Return (X, Y) of the center of cell containing provided text 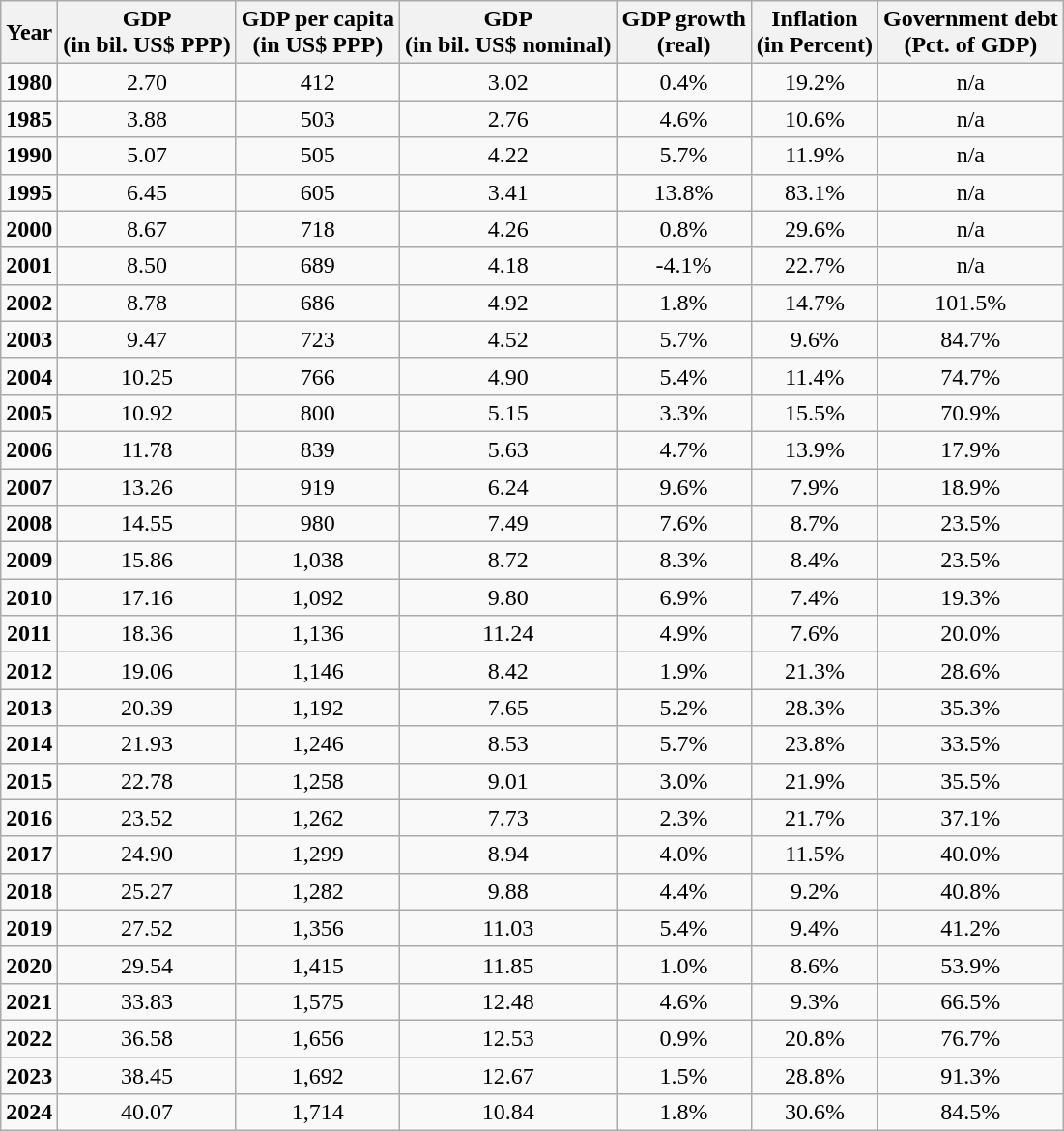
1985 (29, 119)
8.3% (684, 561)
10.6% (814, 119)
GDP per capita(in US$ PPP) (317, 33)
Government debt(Pct. of GDP) (971, 33)
Inflation(in Percent) (814, 33)
Year (29, 33)
4.7% (684, 449)
2013 (29, 708)
-4.1% (684, 266)
4.18 (508, 266)
2012 (29, 671)
27.52 (147, 928)
839 (317, 449)
1990 (29, 156)
11.5% (814, 855)
15.86 (147, 561)
5.07 (147, 156)
28.8% (814, 1076)
14.7% (814, 303)
17.9% (971, 449)
21.7% (814, 818)
13.9% (814, 449)
4.9% (684, 634)
9.80 (508, 597)
1,038 (317, 561)
12.48 (508, 1001)
718 (317, 229)
66.5% (971, 1001)
0.9% (684, 1038)
8.50 (147, 266)
1,282 (317, 891)
70.9% (971, 413)
1,262 (317, 818)
2024 (29, 1113)
9.4% (814, 928)
5.2% (684, 708)
24.90 (147, 855)
3.41 (508, 192)
766 (317, 376)
605 (317, 192)
505 (317, 156)
29.6% (814, 229)
15.5% (814, 413)
20.39 (147, 708)
800 (317, 413)
11.85 (508, 965)
21.3% (814, 671)
1,692 (317, 1076)
1,192 (317, 708)
21.9% (814, 781)
GDP(in bil. US$ nominal) (508, 33)
1,258 (317, 781)
40.07 (147, 1113)
19.3% (971, 597)
30.6% (814, 1113)
8.94 (508, 855)
36.58 (147, 1038)
12.67 (508, 1076)
7.73 (508, 818)
91.3% (971, 1076)
412 (317, 82)
19.2% (814, 82)
4.4% (684, 891)
11.03 (508, 928)
0.8% (684, 229)
35.5% (971, 781)
22.7% (814, 266)
28.6% (971, 671)
7.49 (508, 524)
2018 (29, 891)
74.7% (971, 376)
4.52 (508, 339)
40.8% (971, 891)
2005 (29, 413)
GDP(in bil. US$ PPP) (147, 33)
20.8% (814, 1038)
101.5% (971, 303)
6.9% (684, 597)
503 (317, 119)
4.92 (508, 303)
1,575 (317, 1001)
2002 (29, 303)
37.1% (971, 818)
38.45 (147, 1076)
20.0% (971, 634)
11.9% (814, 156)
1,656 (317, 1038)
1,246 (317, 744)
53.9% (971, 965)
28.3% (814, 708)
3.02 (508, 82)
8.42 (508, 671)
2009 (29, 561)
33.83 (147, 1001)
13.26 (147, 486)
11.24 (508, 634)
10.92 (147, 413)
41.2% (971, 928)
686 (317, 303)
8.72 (508, 561)
76.7% (971, 1038)
919 (317, 486)
4.0% (684, 855)
2019 (29, 928)
1,146 (317, 671)
2001 (29, 266)
2.76 (508, 119)
8.53 (508, 744)
2015 (29, 781)
1.0% (684, 965)
33.5% (971, 744)
1,136 (317, 634)
8.4% (814, 561)
10.84 (508, 1113)
689 (317, 266)
21.93 (147, 744)
3.88 (147, 119)
2004 (29, 376)
2017 (29, 855)
17.16 (147, 597)
7.4% (814, 597)
1980 (29, 82)
980 (317, 524)
723 (317, 339)
2016 (29, 818)
1,356 (317, 928)
18.9% (971, 486)
9.2% (814, 891)
8.67 (147, 229)
9.3% (814, 1001)
25.27 (147, 891)
84.5% (971, 1113)
2010 (29, 597)
2021 (29, 1001)
1.5% (684, 1076)
29.54 (147, 965)
1,092 (317, 597)
40.0% (971, 855)
6.24 (508, 486)
4.26 (508, 229)
2.70 (147, 82)
13.8% (684, 192)
8.78 (147, 303)
3.0% (684, 781)
2003 (29, 339)
2014 (29, 744)
2022 (29, 1038)
2011 (29, 634)
6.45 (147, 192)
4.22 (508, 156)
2020 (29, 965)
GDP growth(real) (684, 33)
83.1% (814, 192)
1995 (29, 192)
7.9% (814, 486)
23.52 (147, 818)
8.6% (814, 965)
1,415 (317, 965)
2007 (29, 486)
5.15 (508, 413)
22.78 (147, 781)
19.06 (147, 671)
84.7% (971, 339)
11.78 (147, 449)
1.9% (684, 671)
1,299 (317, 855)
1,714 (317, 1113)
9.47 (147, 339)
12.53 (508, 1038)
2.3% (684, 818)
2023 (29, 1076)
8.7% (814, 524)
10.25 (147, 376)
9.01 (508, 781)
2006 (29, 449)
2000 (29, 229)
11.4% (814, 376)
18.36 (147, 634)
14.55 (147, 524)
9.88 (508, 891)
7.65 (508, 708)
2008 (29, 524)
23.8% (814, 744)
5.63 (508, 449)
0.4% (684, 82)
4.90 (508, 376)
35.3% (971, 708)
3.3% (684, 413)
